For the text-containing cell, return its midpoint in (x, y) coordinate format. 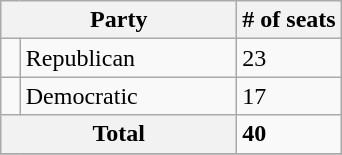
23 (289, 58)
Total (119, 134)
Party (119, 20)
17 (289, 96)
40 (289, 134)
Democratic (128, 96)
# of seats (289, 20)
Republican (128, 58)
